Search for the cell housing the specified text and yield its (X, Y) center coordinate. 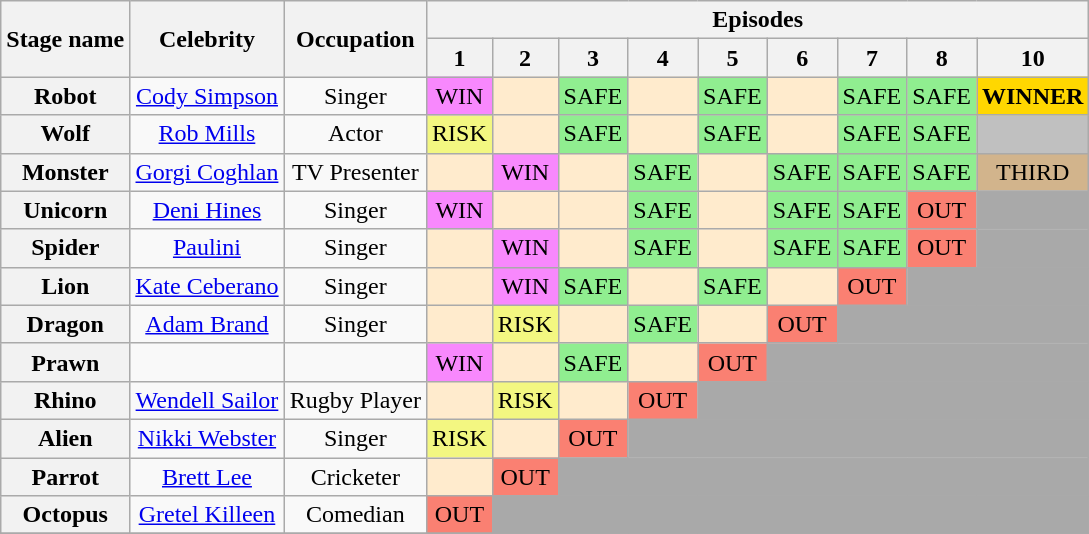
Deni Hines (207, 210)
Robot (66, 96)
Episodes (758, 20)
Occupation (355, 39)
2 (525, 58)
3 (593, 58)
TV Presenter (355, 172)
Lion (66, 286)
Prawn (66, 362)
Wolf (66, 134)
Actor (355, 134)
Gorgi Coghlan (207, 172)
Gretel Killeen (207, 515)
Wendell Sailor (207, 400)
Unicorn (66, 210)
4 (663, 58)
Nikki Webster (207, 438)
Stage name (66, 39)
Celebrity (207, 39)
Cricketer (355, 477)
Parrot (66, 477)
Paulini (207, 248)
Brett Lee (207, 477)
8 (942, 58)
Rugby Player (355, 400)
Kate Ceberano (207, 286)
6 (802, 58)
5 (733, 58)
7 (872, 58)
Alien (66, 438)
Adam Brand (207, 324)
10 (1032, 58)
Monster (66, 172)
Cody Simpson (207, 96)
Spider (66, 248)
1 (460, 58)
WINNER (1032, 96)
Rob Mills (207, 134)
Octopus (66, 515)
THIRD (1032, 172)
Comedian (355, 515)
Rhino (66, 400)
Dragon (66, 324)
